Return [X, Y] of the center of cell containing provided text 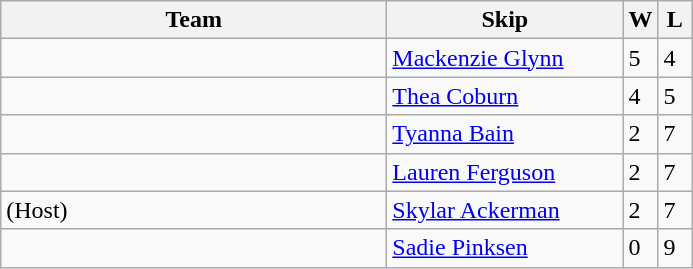
Mackenzie Glynn [505, 58]
Skip [505, 20]
9 [675, 248]
Team [194, 20]
Thea Coburn [505, 96]
0 [640, 248]
Sadie Pinksen [505, 248]
W [640, 20]
Lauren Ferguson [505, 172]
Skylar Ackerman [505, 210]
L [675, 20]
Tyanna Bain [505, 134]
(Host) [194, 210]
